Search for the cell housing the specified text and yield its [X, Y] center coordinate. 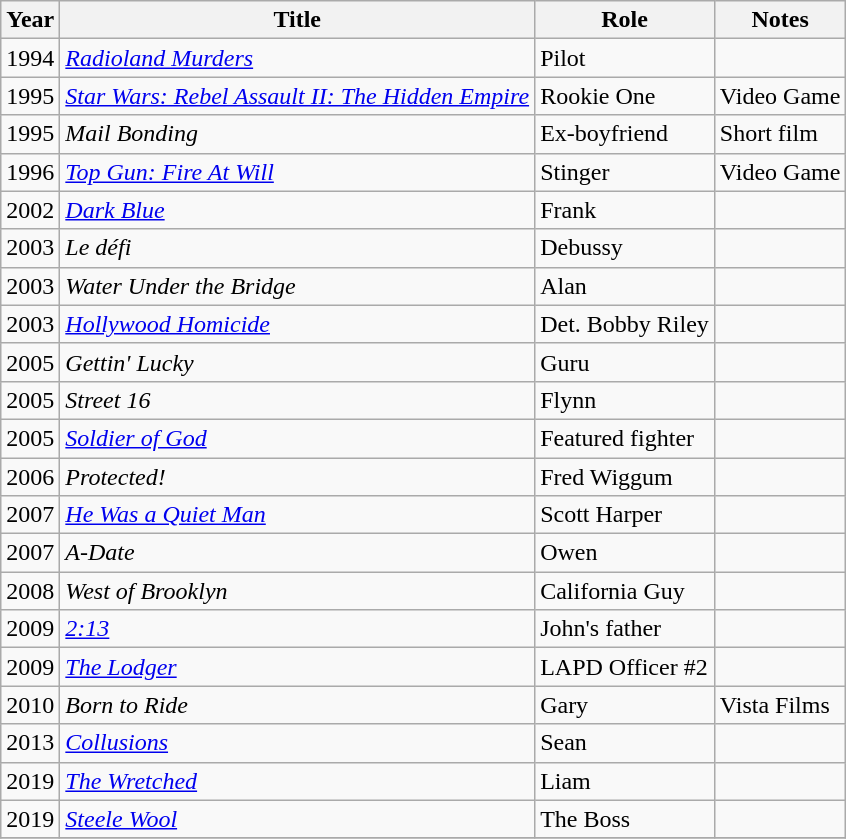
Title [298, 20]
Mail Bonding [298, 134]
LAPD Officer #2 [625, 667]
Rookie One [625, 96]
Street 16 [298, 400]
Top Gun: Fire At Will [298, 172]
2002 [30, 210]
1996 [30, 172]
2006 [30, 477]
Featured fighter [625, 438]
Year [30, 20]
2008 [30, 591]
2013 [30, 743]
Vista Films [780, 705]
Hollywood Homicide [298, 324]
Guru [625, 362]
Short film [780, 134]
John's father [625, 629]
He Was a Quiet Man [298, 515]
Scott Harper [625, 515]
1994 [30, 58]
Water Under the Bridge [298, 286]
Owen [625, 553]
Protected! [298, 477]
Role [625, 20]
Debussy [625, 248]
Born to Ride [298, 705]
2:13 [298, 629]
Gettin' Lucky [298, 362]
The Lodger [298, 667]
Liam [625, 781]
Fred Wiggum [625, 477]
Pilot [625, 58]
Gary [625, 705]
Ex-boyfriend [625, 134]
Notes [780, 20]
2010 [30, 705]
Star Wars: Rebel Assault II: The Hidden Empire [298, 96]
Stinger [625, 172]
Collusions [298, 743]
West of Brooklyn [298, 591]
The Boss [625, 819]
Le défi [298, 248]
Alan [625, 286]
Frank [625, 210]
California Guy [625, 591]
Flynn [625, 400]
Steele Wool [298, 819]
Sean [625, 743]
Soldier of God [298, 438]
Det. Bobby Riley [625, 324]
Radioland Murders [298, 58]
The Wretched [298, 781]
A-Date [298, 553]
Dark Blue [298, 210]
